Capture the cell that displays the provided text and extract its [X, Y] central coordinate. 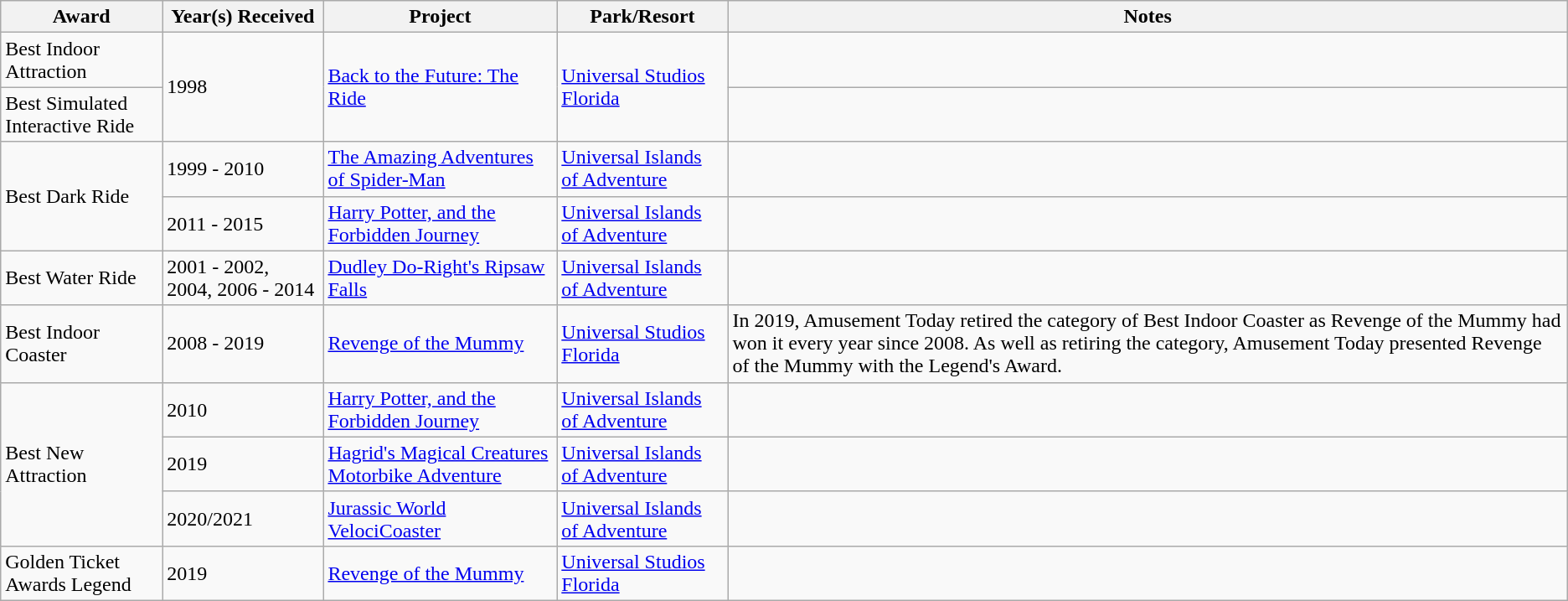
2008 - 2019 [243, 344]
Best Dark Ride [82, 196]
Park/Resort [642, 17]
1999 - 2010 [243, 169]
Best Indoor Attraction [82, 60]
Back to the Future: The Ride [441, 87]
2010 [243, 409]
2001 - 2002, 2004, 2006 - 2014 [243, 278]
1998 [243, 87]
Project [441, 17]
Year(s) Received [243, 17]
2011 - 2015 [243, 223]
Best Indoor Coaster [82, 344]
Dudley Do-Right's Ripsaw Falls [441, 278]
Best Water Ride [82, 278]
Hagrid's Magical Creatures Motorbike Adventure [441, 464]
Notes [1148, 17]
Golden Ticket Awards Legend [82, 573]
2020/2021 [243, 518]
The Amazing Adventures of Spider-Man [441, 169]
Best New Attraction [82, 464]
Best Simulated Interactive Ride [82, 114]
Jurassic World VelociCoaster [441, 518]
Award [82, 17]
